Capture the cell that displays the provided text and extract its (X, Y) central coordinate. 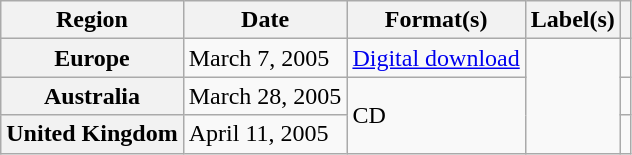
Label(s) (572, 20)
Format(s) (436, 20)
Europe (92, 58)
Australia (92, 96)
Region (92, 20)
United Kingdom (92, 134)
Date (265, 20)
Digital download (436, 58)
CD (436, 115)
March 28, 2005 (265, 96)
March 7, 2005 (265, 58)
April 11, 2005 (265, 134)
